Extract the (x, y) coordinate from the center of the cell holding the provided text.  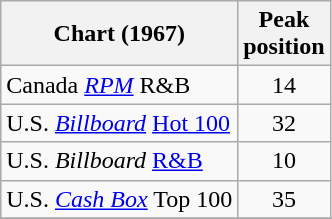
U.S. Billboard R&B (120, 161)
U.S. Cash Box Top 100 (120, 199)
10 (284, 161)
Canada RPM R&B (120, 85)
32 (284, 123)
Peakposition (284, 34)
14 (284, 85)
Chart (1967) (120, 34)
35 (284, 199)
U.S. Billboard Hot 100 (120, 123)
